Identify which cell holds the provided text, then report its [X, Y] central coordinate. 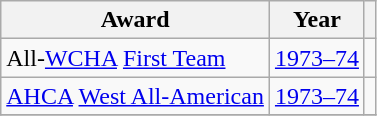
Award [136, 20]
Year [316, 20]
AHCA West All-American [136, 96]
All-WCHA First Team [136, 58]
